Capture the cell that displays the provided text and extract its [X, Y] central coordinate. 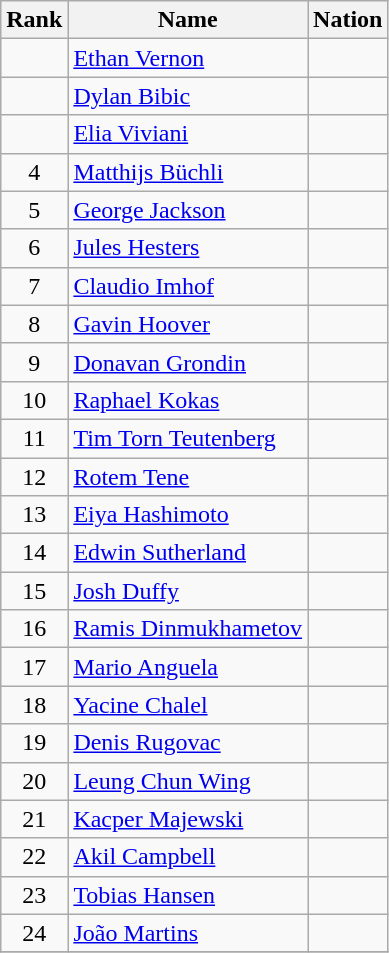
Akil Campbell [188, 857]
Claudio Imhof [188, 286]
18 [34, 705]
8 [34, 324]
21 [34, 819]
16 [34, 629]
Tobias Hansen [188, 895]
15 [34, 591]
Mario Anguela [188, 667]
Ramis Dinmukhametov [188, 629]
11 [34, 438]
13 [34, 515]
10 [34, 400]
Gavin Hoover [188, 324]
12 [34, 477]
João Martins [188, 933]
Ethan Vernon [188, 58]
Leung Chun Wing [188, 781]
20 [34, 781]
22 [34, 857]
Name [188, 20]
9 [34, 362]
5 [34, 210]
Jules Hesters [188, 248]
Dylan Bibic [188, 96]
Raphael Kokas [188, 400]
7 [34, 286]
Tim Torn Teutenberg [188, 438]
Nation [348, 20]
Rotem Tene [188, 477]
6 [34, 248]
Josh Duffy [188, 591]
17 [34, 667]
24 [34, 933]
Kacper Majewski [188, 819]
Yacine Chalel [188, 705]
Donavan Grondin [188, 362]
Denis Rugovac [188, 743]
Elia Viviani [188, 134]
Matthijs Büchli [188, 172]
Edwin Sutherland [188, 553]
23 [34, 895]
19 [34, 743]
George Jackson [188, 210]
4 [34, 172]
Rank [34, 20]
14 [34, 553]
Eiya Hashimoto [188, 515]
